Detect which cell encompasses the target text, then output its [X, Y] center coordinate. 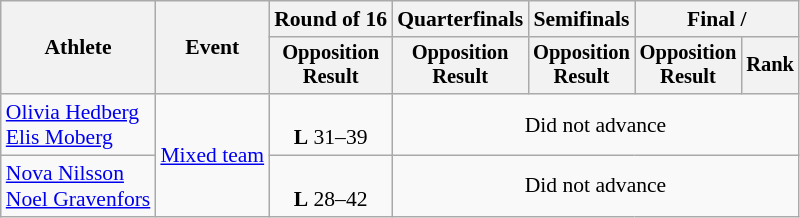
Olivia HedbergElis Moberg [78, 124]
Semifinals [582, 19]
Athlete [78, 48]
Rank [770, 66]
Nova NilssonNoel Gravenfors [78, 186]
Quarterfinals [460, 19]
Mixed team [212, 155]
L 28–42 [330, 186]
Round of 16 [330, 19]
Event [212, 48]
Final / [717, 19]
L 31–39 [330, 124]
